Detect which cell encompasses the target text, then output its [X, Y] center coordinate. 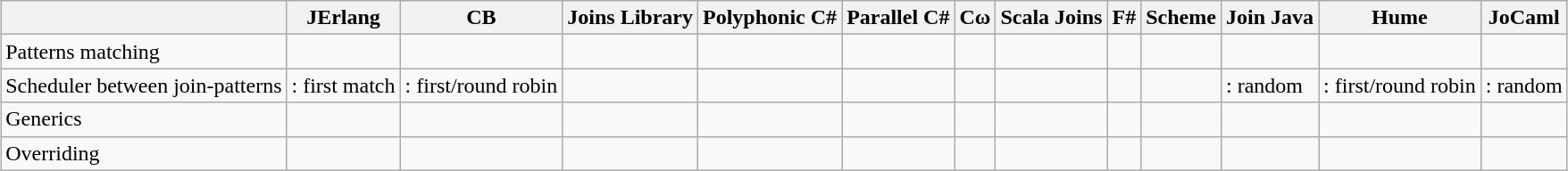
Parallel C# [898, 18]
F# [1124, 18]
Overriding [144, 153]
Joins Library [630, 18]
Hume [1400, 18]
Join Java [1270, 18]
Generics [144, 119]
JErlang [343, 18]
CB [481, 18]
: first match [343, 85]
Cω [975, 18]
JoCaml [1523, 18]
Scala Joins [1052, 18]
Scheme [1181, 18]
Polyphonic C# [770, 18]
Patterns matching [144, 52]
Scheduler between join-patterns [144, 85]
